Pinpoint the cell where the given text exists, returning its [X, Y] midpoint coordinate. 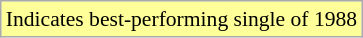
Indicates best-performing single of 1988 [182, 19]
